Search for the cell housing the specified text and yield its [X, Y] center coordinate. 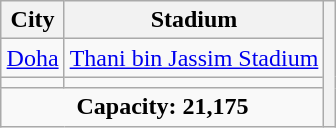
City [32, 20]
Capacity: 21,175 [162, 107]
Doha [32, 58]
Stadium [194, 20]
Thani bin Jassim Stadium [194, 58]
